Search for the cell housing the specified text and yield its [X, Y] center coordinate. 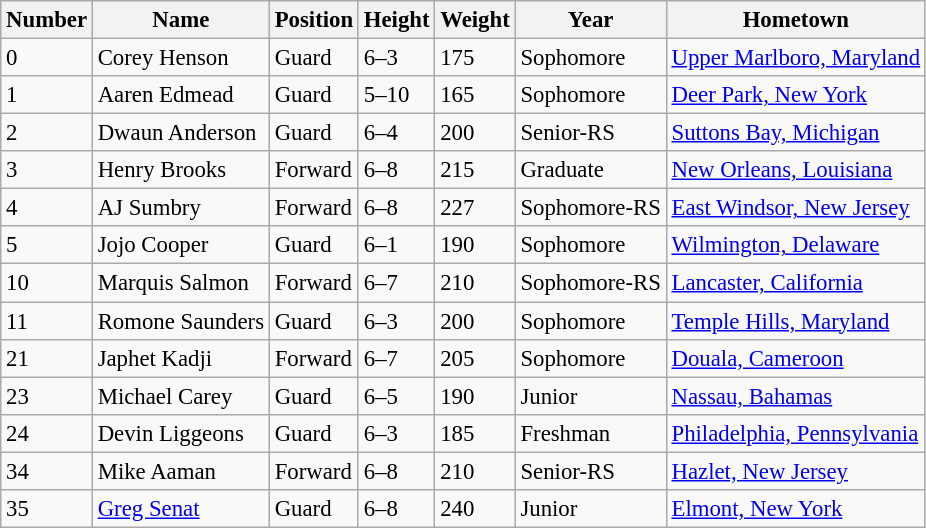
Lancaster, California [796, 283]
Number [47, 20]
185 [475, 433]
227 [475, 208]
3 [47, 170]
Hometown [796, 20]
Aaren Edmead [180, 95]
Jojo Cooper [180, 245]
Year [590, 20]
Romone Saunders [180, 321]
Name [180, 20]
Freshman [590, 433]
Michael Carey [180, 396]
Height [396, 20]
New Orleans, Louisiana [796, 170]
Marquis Salmon [180, 283]
5 [47, 245]
Greg Senat [180, 509]
24 [47, 433]
Temple Hills, Maryland [796, 321]
6–1 [396, 245]
240 [475, 509]
Graduate [590, 170]
Dwaun Anderson [180, 133]
Nassau, Bahamas [796, 396]
Mike Aaman [180, 471]
35 [47, 509]
10 [47, 283]
Suttons Bay, Michigan [796, 133]
1 [47, 95]
Corey Henson [180, 58]
215 [475, 170]
Deer Park, New York [796, 95]
Upper Marlboro, Maryland [796, 58]
Wilmington, Delaware [796, 245]
6–5 [396, 396]
Position [314, 20]
205 [475, 358]
11 [47, 321]
Japhet Kadji [180, 358]
Hazlet, New Jersey [796, 471]
21 [47, 358]
165 [475, 95]
0 [47, 58]
Devin Liggeons [180, 433]
5–10 [396, 95]
2 [47, 133]
Weight [475, 20]
175 [475, 58]
Henry Brooks [180, 170]
Philadelphia, Pennsylvania [796, 433]
34 [47, 471]
East Windsor, New Jersey [796, 208]
6–4 [396, 133]
Elmont, New York [796, 509]
AJ Sumbry [180, 208]
4 [47, 208]
23 [47, 396]
Douala, Cameroon [796, 358]
